Locate the cell with the specified text and output its [x, y] center coordinate. 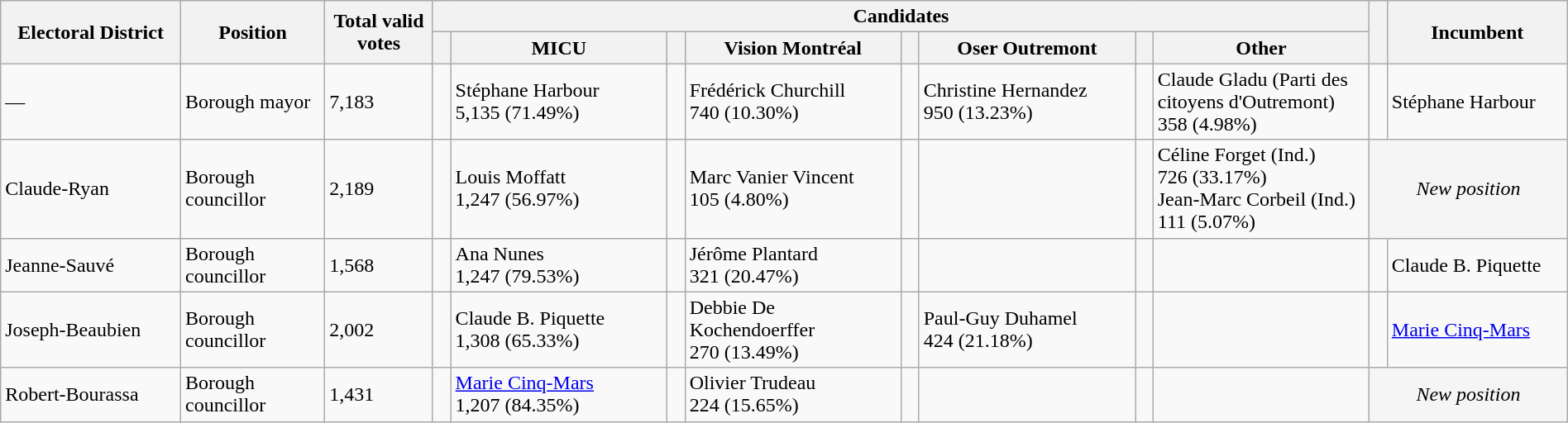
1,431 [379, 395]
1,568 [379, 264]
Oser Outremont [1027, 48]
Other [1260, 48]
— [91, 102]
Olivier Trudeau224 (15.65%) [792, 395]
Marie Cinq-Mars1,207 (84.35%) [559, 395]
Claude Gladu (Parti des citoyens d'Outremont)358 (4.98%) [1260, 102]
7,183 [379, 102]
Jérôme Plantard321 (20.47%) [792, 264]
Joseph-Beaubien [91, 330]
Jeanne-Sauvé [91, 264]
Marc Vanier Vincent105 (4.80%) [792, 188]
2,002 [379, 330]
Louis Moffatt1,247 (56.97%) [559, 188]
Claude-Ryan [91, 188]
Marie Cinq-Mars [1477, 330]
Robert-Bourassa [91, 395]
Claude B. Piquette1,308 (65.33%) [559, 330]
Stéphane Harbour [1477, 102]
Electoral District [91, 32]
Borough mayor [253, 102]
2,189 [379, 188]
Debbie De Kochendoerffer270 (13.49%) [792, 330]
Céline Forget (Ind.)726 (33.17%)Jean-Marc Corbeil (Ind.)111 (5.07%) [1260, 188]
MICU [559, 48]
Claude B. Piquette [1477, 264]
Ana Nunes1,247 (79.53%) [559, 264]
Total valid votes [379, 32]
Stéphane Harbour5,135 (71.49%) [559, 102]
Christine Hernandez950 (13.23%) [1027, 102]
Paul-Guy Duhamel424 (21.18%) [1027, 330]
Candidates [901, 17]
Vision Montréal [792, 48]
Incumbent [1477, 32]
Frédérick Churchill740 (10.30%) [792, 102]
Position [253, 32]
